Pinpoint the cell where the given text exists, returning its (x, y) midpoint coordinate. 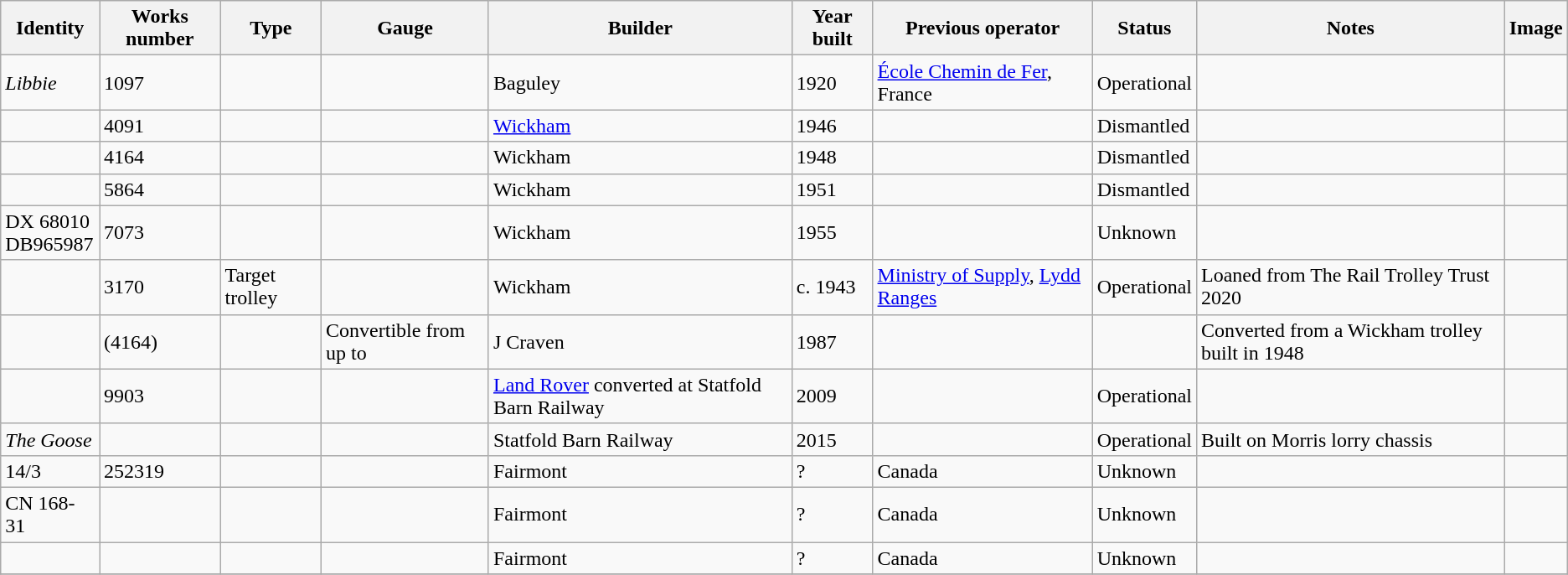
1948 (833, 158)
4091 (160, 126)
1955 (833, 233)
Libbie (50, 82)
Baguley (640, 82)
Type (271, 28)
252319 (160, 471)
Year built (833, 28)
Convertible from up to (405, 342)
Works number (160, 28)
7073 (160, 233)
Identity (50, 28)
École Chemin de Fer, France (983, 82)
Statfold Barn Railway (640, 439)
9903 (160, 396)
14/3 (50, 471)
2015 (833, 439)
Gauge (405, 28)
CN 168-31 (50, 515)
Ministry of Supply, Lydd Ranges (983, 287)
1920 (833, 82)
Status (1144, 28)
4164 (160, 158)
2009 (833, 396)
1946 (833, 126)
J Craven (640, 342)
Previous operator (983, 28)
Notes (1350, 28)
Converted from a Wickham trolley built in 1948 (1350, 342)
The Goose (50, 439)
Land Rover converted at Statfold Barn Railway (640, 396)
Builder (640, 28)
Built on Morris lorry chassis (1350, 439)
Image (1536, 28)
Target trolley (271, 287)
DX 68010DB965987 (50, 233)
3170 (160, 287)
Loaned from The Rail Trolley Trust 2020 (1350, 287)
(4164) (160, 342)
1097 (160, 82)
1951 (833, 189)
5864 (160, 189)
1987 (833, 342)
c. 1943 (833, 287)
